Identify which cell holds the provided text, then report its [x, y] central coordinate. 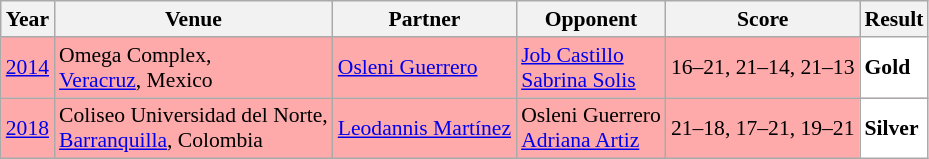
Venue [194, 19]
Osleni Guerrero [424, 68]
Result [894, 19]
Job Castillo Sabrina Solis [591, 68]
Coliseo Universidad del Norte,Barranquilla, Colombia [194, 128]
Leodannis Martínez [424, 128]
Omega Complex,Veracruz, Mexico [194, 68]
Score [763, 19]
2018 [28, 128]
Osleni Guerrero Adriana Artiz [591, 128]
16–21, 21–14, 21–13 [763, 68]
Partner [424, 19]
Year [28, 19]
21–18, 17–21, 19–21 [763, 128]
Gold [894, 68]
Silver [894, 128]
2014 [28, 68]
Opponent [591, 19]
